Identify which cell holds the provided text, then report its [x, y] central coordinate. 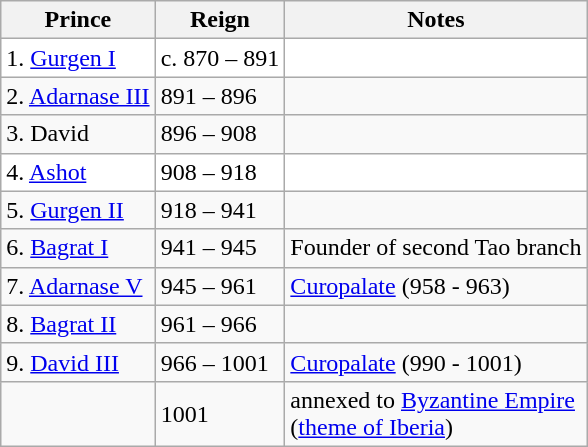
9. David III [78, 362]
Reign [220, 20]
1001 [220, 414]
918 – 941 [220, 210]
Curopalate (958 - 963) [436, 286]
4. Ashot [78, 172]
5. Gurgen II [78, 210]
Prince [78, 20]
Curopalate (990 - 1001) [436, 362]
c. 870 – 891 [220, 58]
891 – 896 [220, 96]
7. Adarnase V [78, 286]
6. Bagrat I [78, 248]
annexed to Byzantine Empire(theme of Iberia) [436, 414]
966 – 1001 [220, 362]
896 – 908 [220, 134]
3. David [78, 134]
941 – 945 [220, 248]
961 – 966 [220, 324]
2. Adarnase III [78, 96]
Founder of second Tao branch [436, 248]
Notes [436, 20]
1. Gurgen I [78, 58]
945 – 961 [220, 286]
908 – 918 [220, 172]
8. Bagrat II [78, 324]
